Provide the (X, Y) coordinate of the cell's center where the given text is located.  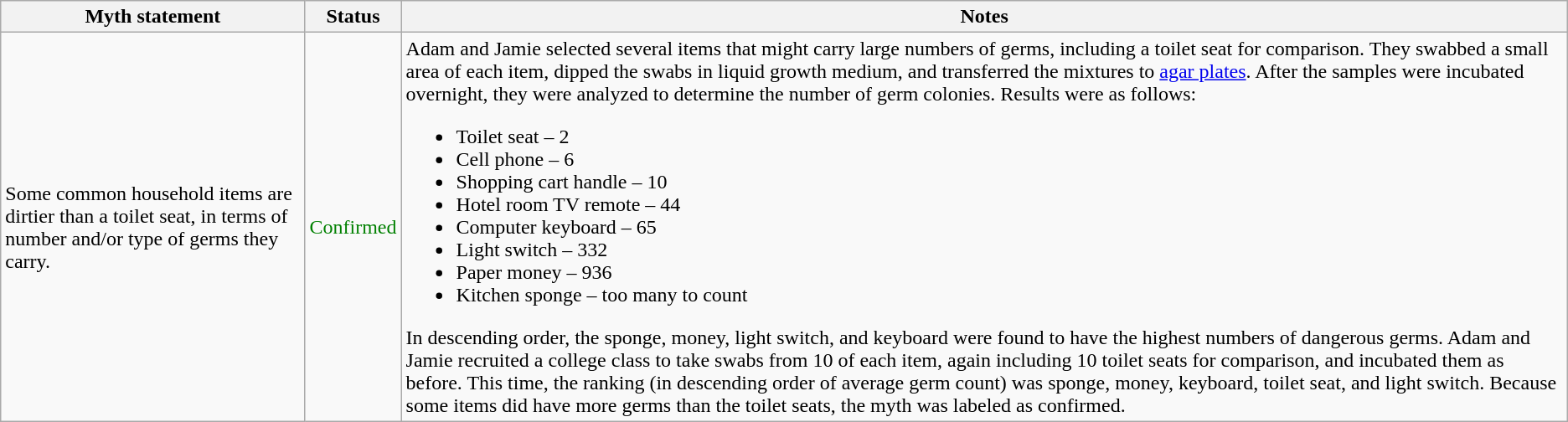
Confirmed (353, 227)
Status (353, 17)
Some common household items are dirtier than a toilet seat, in terms of number and/or type of germs they carry. (152, 227)
Notes (984, 17)
Myth statement (152, 17)
